Extract the (x, y) coordinate from the center of the cell holding the provided text.  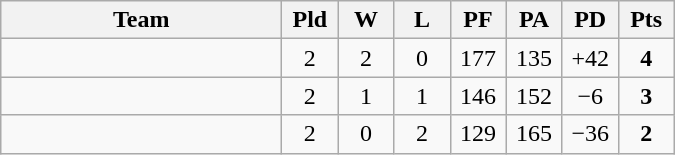
L (422, 20)
129 (478, 134)
152 (534, 96)
PA (534, 20)
Team (142, 20)
PD (590, 20)
+42 (590, 58)
−6 (590, 96)
−36 (590, 134)
135 (534, 58)
165 (534, 134)
3 (646, 96)
4 (646, 58)
177 (478, 58)
W (366, 20)
Pld (310, 20)
Pts (646, 20)
PF (478, 20)
146 (478, 96)
